Identify which cell holds the provided text, then report its [x, y] central coordinate. 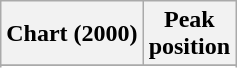
Peakposition [189, 34]
Chart (2000) [72, 34]
